Scan for the cell matching the given text and deliver its [X, Y] coordinate at center. 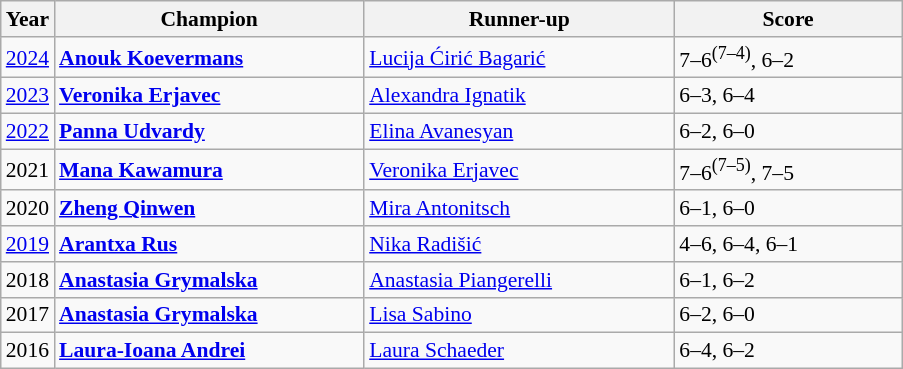
2024 [28, 58]
2018 [28, 280]
Arantxa Rus [209, 244]
Score [788, 19]
6–3, 6–4 [788, 96]
6–1, 6–2 [788, 280]
Laura-Ioana Andrei [209, 351]
6–1, 6–0 [788, 209]
Champion [209, 19]
Panna Udvardy [209, 132]
2022 [28, 132]
2023 [28, 96]
Alexandra Ignatik [519, 96]
Anastasia Piangerelli [519, 280]
2016 [28, 351]
Mana Kawamura [209, 170]
2019 [28, 244]
Year [28, 19]
Laura Schaeder [519, 351]
Anouk Koevermans [209, 58]
4–6, 6–4, 6–1 [788, 244]
6–4, 6–2 [788, 351]
Nika Radišić [519, 244]
2021 [28, 170]
Zheng Qinwen [209, 209]
Mira Antonitsch [519, 209]
Lucija Ćirić Bagarić [519, 58]
Runner-up [519, 19]
7–6(7–5), 7–5 [788, 170]
7–6(7–4), 6–2 [788, 58]
2020 [28, 209]
Elina Avanesyan [519, 132]
Lisa Sabino [519, 316]
2017 [28, 316]
